Output the [X, Y] coordinate of the center of the cell containing the given text.  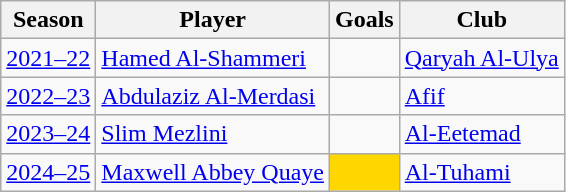
Slim Mezlini [213, 134]
2021–22 [48, 58]
2023–24 [48, 134]
Afif [482, 96]
Goals [364, 20]
2022–23 [48, 96]
Club [482, 20]
Season [48, 20]
Al-Eetemad [482, 134]
Abdulaziz Al-Merdasi [213, 96]
Player [213, 20]
Al-Tuhami [482, 172]
2024–25 [48, 172]
Qaryah Al-Ulya [482, 58]
Maxwell Abbey Quaye [213, 172]
Hamed Al-Shammeri [213, 58]
